From the cell containing the given text, extract its center point as (x, y) coordinate. 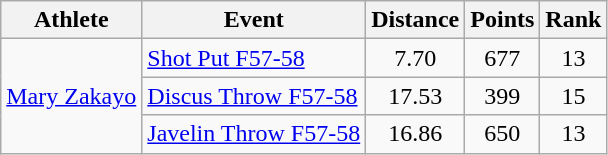
650 (502, 134)
Event (254, 20)
Discus Throw F57-58 (254, 96)
Distance (416, 20)
Mary Zakayo (72, 96)
7.70 (416, 58)
15 (574, 96)
16.86 (416, 134)
Shot Put F57-58 (254, 58)
677 (502, 58)
Javelin Throw F57-58 (254, 134)
17.53 (416, 96)
Athlete (72, 20)
Rank (574, 20)
Points (502, 20)
399 (502, 96)
